For the text-containing cell, return its midpoint in [X, Y] coordinate format. 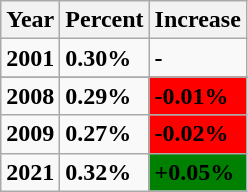
Percent [104, 20]
-0.01% [198, 96]
- [198, 58]
2001 [30, 58]
0.32% [104, 172]
0.29% [104, 96]
0.30% [104, 58]
-0.02% [198, 134]
+0.05% [198, 172]
0.27% [104, 134]
Year [30, 20]
2008 [30, 96]
2009 [30, 134]
Increase [198, 20]
2021 [30, 172]
